Locate the cell with the specified text and output its (X, Y) center coordinate. 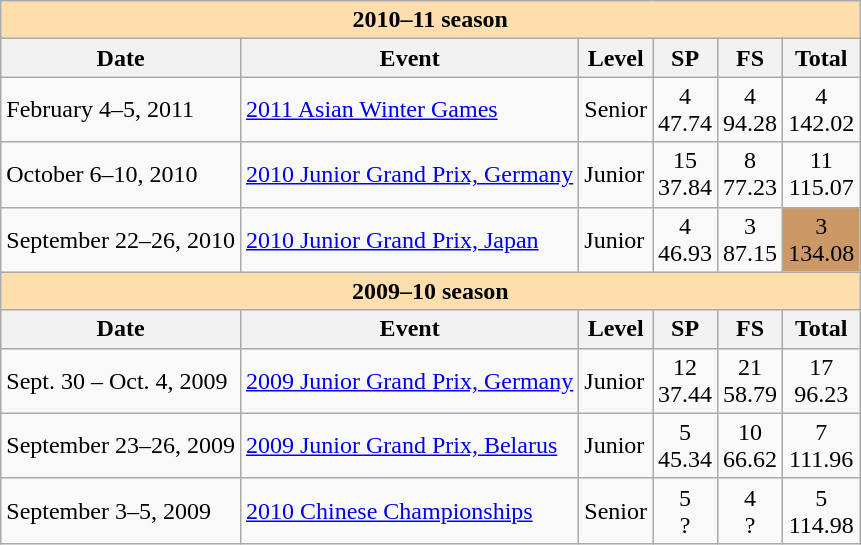
2009 Junior Grand Prix, Germany (409, 380)
3 87.15 (750, 240)
4 94.28 (750, 110)
4 47.74 (686, 110)
September 3–5, 2009 (121, 510)
8 77.23 (750, 174)
2010 Chinese Championships (409, 510)
February 4–5, 2011 (121, 110)
15 37.84 (686, 174)
2009 Junior Grand Prix, Belarus (409, 446)
4 46.93 (686, 240)
2010–11 season (430, 20)
10 66.62 (750, 446)
5 ? (686, 510)
3 134.08 (822, 240)
7 111.96 (822, 446)
17 96.23 (822, 380)
12 37.44 (686, 380)
5 45.34 (686, 446)
21 58.79 (750, 380)
2010 Junior Grand Prix, Germany (409, 174)
October 6–10, 2010 (121, 174)
September 22–26, 2010 (121, 240)
Sept. 30 – Oct. 4, 2009 (121, 380)
2009–10 season (430, 291)
4 142.02 (822, 110)
11 115.07 (822, 174)
September 23–26, 2009 (121, 446)
2011 Asian Winter Games (409, 110)
5 114.98 (822, 510)
4 ? (750, 510)
2010 Junior Grand Prix, Japan (409, 240)
